Return (X, Y) of the center of cell containing provided text 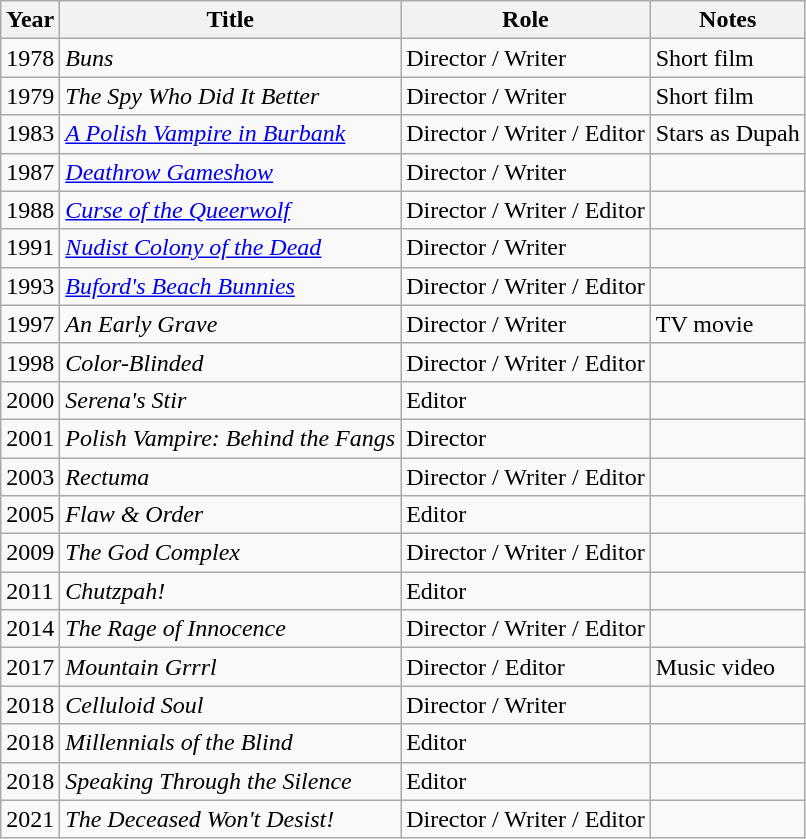
2005 (30, 515)
Notes (728, 20)
2000 (30, 400)
Curse of the Queerwolf (230, 210)
1997 (30, 324)
Role (526, 20)
Year (30, 20)
Serena's Stir (230, 400)
2003 (30, 477)
The God Complex (230, 553)
Title (230, 20)
2017 (30, 667)
1987 (30, 172)
An Early Grave (230, 324)
Stars as Dupah (728, 134)
Polish Vampire: Behind the Fangs (230, 438)
2021 (30, 819)
Chutzpah! (230, 591)
1979 (30, 96)
A Polish Vampire in Burbank (230, 134)
1998 (30, 362)
2011 (30, 591)
Rectuma (230, 477)
2014 (30, 629)
2009 (30, 553)
Director / Editor (526, 667)
1988 (30, 210)
Color-Blinded (230, 362)
The Spy Who Did It Better (230, 96)
Nudist Colony of the Dead (230, 248)
Deathrow Gameshow (230, 172)
Buford's Beach Bunnies (230, 286)
Mountain Grrrl (230, 667)
Millennials of the Blind (230, 743)
The Deceased Won't Desist! (230, 819)
The Rage of Innocence (230, 629)
2001 (30, 438)
Celluloid Soul (230, 705)
TV movie (728, 324)
Buns (230, 58)
Speaking Through the Silence (230, 781)
Music video (728, 667)
1991 (30, 248)
Flaw & Order (230, 515)
Director (526, 438)
1993 (30, 286)
1983 (30, 134)
1978 (30, 58)
